Return (X, Y) of the center of cell containing provided text 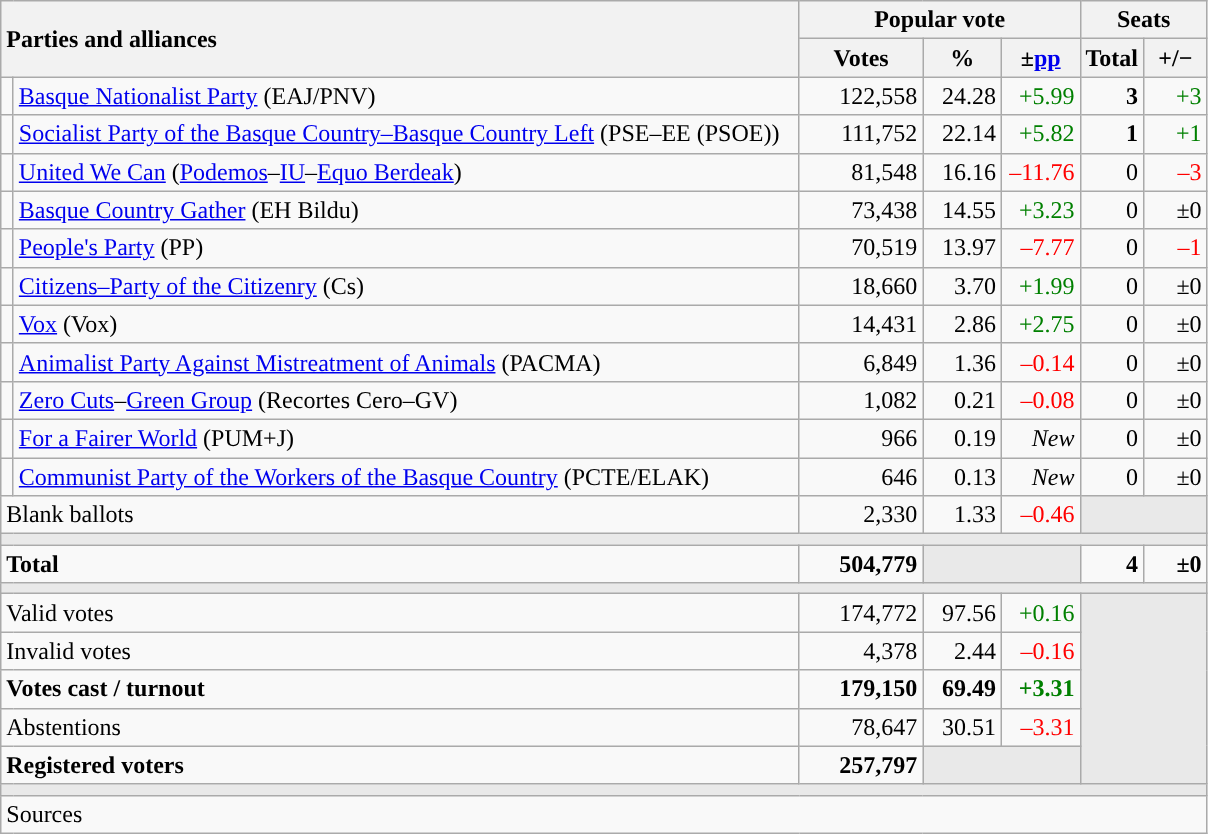
111,752 (861, 134)
+1.99 (1040, 286)
Communist Party of the Workers of the Basque Country (PCTE/ELAK) (406, 477)
Socialist Party of the Basque Country–Basque Country Left (PSE–EE (PSOE)) (406, 134)
70,519 (861, 248)
Popular vote (940, 20)
+1 (1176, 134)
People's Party (PP) (406, 248)
Valid votes (400, 613)
Sources (604, 814)
Invalid votes (400, 651)
–0.46 (1040, 515)
+2.75 (1040, 324)
179,150 (861, 689)
0.21 (962, 400)
United We Can (Podemos–IU–Equo Berdeak) (406, 172)
14.55 (962, 210)
78,647 (861, 727)
–11.76 (1040, 172)
–1 (1176, 248)
Parties and alliances (400, 39)
6,849 (861, 362)
+3.23 (1040, 210)
0.19 (962, 438)
–0.08 (1040, 400)
+3.31 (1040, 689)
Basque Nationalist Party (EAJ/PNV) (406, 96)
Citizens–Party of the Citizenry (Cs) (406, 286)
122,558 (861, 96)
Zero Cuts–Green Group (Recortes Cero–GV) (406, 400)
73,438 (861, 210)
69.49 (962, 689)
+5.82 (1040, 134)
81,548 (861, 172)
For a Fairer World (PUM+J) (406, 438)
1.33 (962, 515)
Animalist Party Against Mistreatment of Animals (PACMA) (406, 362)
14,431 (861, 324)
22.14 (962, 134)
4 (1112, 564)
Votes (861, 58)
0.13 (962, 477)
1,082 (861, 400)
1.36 (962, 362)
% (962, 58)
–3.31 (1040, 727)
Vox (Vox) (406, 324)
Registered voters (400, 765)
3 (1112, 96)
24.28 (962, 96)
+3 (1176, 96)
30.51 (962, 727)
966 (861, 438)
4,378 (861, 651)
2,330 (861, 515)
+0.16 (1040, 613)
Basque Country Gather (EH Bildu) (406, 210)
±pp (1040, 58)
–7.77 (1040, 248)
16.16 (962, 172)
Abstentions (400, 727)
–0.14 (1040, 362)
1 (1112, 134)
+/− (1176, 58)
3.70 (962, 286)
257,797 (861, 765)
Blank ballots (400, 515)
Votes cast / turnout (400, 689)
2.44 (962, 651)
504,779 (861, 564)
+5.99 (1040, 96)
13.97 (962, 248)
–0.16 (1040, 651)
97.56 (962, 613)
646 (861, 477)
Seats (1144, 20)
2.86 (962, 324)
174,772 (861, 613)
18,660 (861, 286)
–3 (1176, 172)
